Determine the [x, y] coordinate at the center of the cell enclosing the given text.  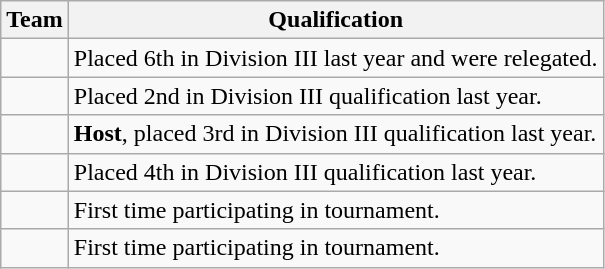
Qualification [336, 20]
Host, placed 3rd in Division III qualification last year. [336, 134]
Placed 4th in Division III qualification last year. [336, 172]
Placed 6th in Division III last year and were relegated. [336, 58]
Team [35, 20]
Placed 2nd in Division III qualification last year. [336, 96]
